For the text-containing cell, return its midpoint in [x, y] coordinate format. 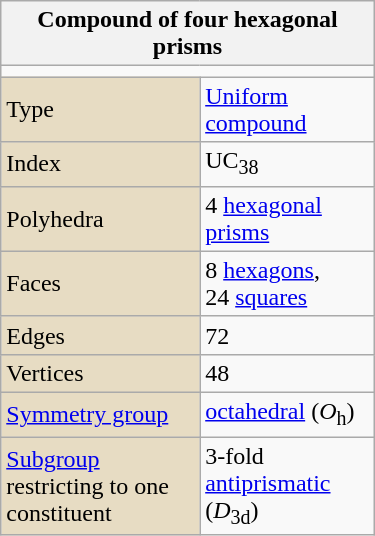
Vertices [100, 373]
Polyhedra [100, 218]
Uniform compound [288, 110]
Compound of four hexagonal prisms [188, 34]
Symmetry group [100, 415]
Type [100, 110]
72 [288, 335]
Faces [100, 284]
8 hexagons,24 squares [288, 284]
Index [100, 164]
4 hexagonal prisms [288, 218]
3-fold antiprismatic (D3d) [288, 486]
Subgroup restricting to one constituent [100, 486]
UC38 [288, 164]
Edges [100, 335]
octahedral (Oh) [288, 415]
48 [288, 373]
